Pinpoint the cell where the given text exists, returning its [X, Y] midpoint coordinate. 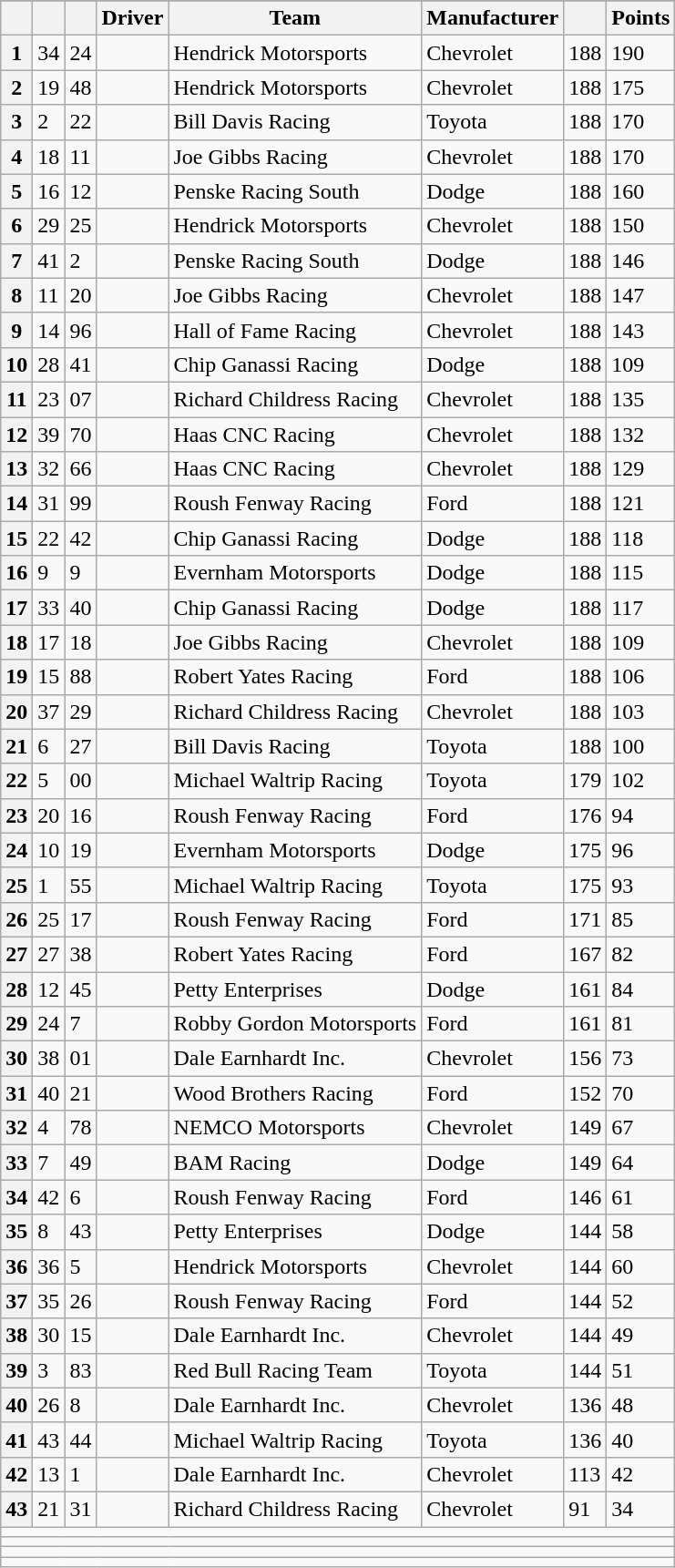
150 [641, 226]
44 [80, 1440]
81 [641, 1024]
135 [641, 399]
118 [641, 538]
NEMCO Motorsports [295, 1128]
85 [641, 919]
156 [585, 1059]
113 [585, 1474]
01 [80, 1059]
93 [641, 885]
00 [80, 781]
Points [641, 18]
58 [641, 1232]
61 [641, 1197]
176 [585, 815]
84 [641, 989]
99 [80, 504]
Red Bull Racing Team [295, 1370]
Manufacturer [493, 18]
129 [641, 469]
78 [80, 1128]
Wood Brothers Racing [295, 1093]
BAM Racing [295, 1163]
152 [585, 1093]
147 [641, 295]
Driver [133, 18]
83 [80, 1370]
143 [641, 330]
67 [641, 1128]
106 [641, 677]
160 [641, 191]
171 [585, 919]
132 [641, 435]
55 [80, 885]
66 [80, 469]
91 [585, 1509]
51 [641, 1370]
Team [295, 18]
Robby Gordon Motorsports [295, 1024]
121 [641, 504]
88 [80, 677]
117 [641, 608]
73 [641, 1059]
52 [641, 1301]
190 [641, 53]
179 [585, 781]
07 [80, 399]
102 [641, 781]
64 [641, 1163]
103 [641, 712]
167 [585, 954]
82 [641, 954]
45 [80, 989]
115 [641, 573]
100 [641, 746]
Hall of Fame Racing [295, 330]
94 [641, 815]
60 [641, 1266]
